Provide the [X, Y] coordinate of the cell's center where the given text is located.  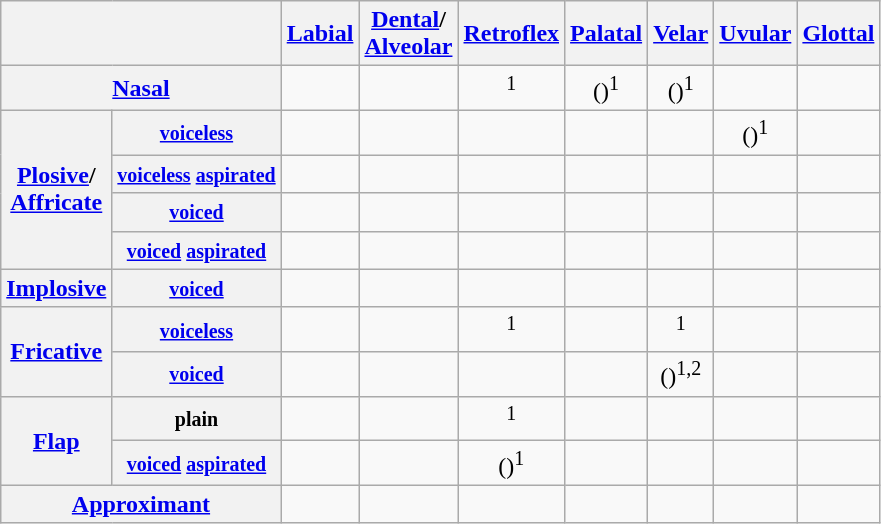
plain [196, 418]
Implosive [56, 288]
Approximant [141, 504]
Labial [320, 34]
Retroflex [512, 34]
voiceless aspirated [196, 174]
Glottal [838, 34]
Uvular [756, 34]
Nasal [141, 88]
Flap [56, 440]
Dental/Alveolar [408, 34]
Plosive/Affricate [56, 190]
()1,2 [681, 374]
Fricative [56, 352]
Velar [681, 34]
Palatal [606, 34]
